From the cell containing the given text, extract its center point as (x, y) coordinate. 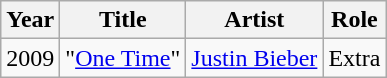
Year (30, 20)
Role (354, 20)
"One Time" (123, 58)
Extra (354, 58)
2009 (30, 58)
Justin Bieber (254, 58)
Artist (254, 20)
Title (123, 20)
